From the cell containing the given text, extract its center point as [X, Y] coordinate. 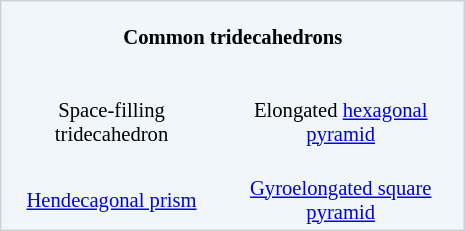
Space-filling tridecahedron [112, 110]
Gyroelongated square pyramid [341, 188]
Common tridecahedrons [232, 36]
Elongated hexagonal pyramid [341, 110]
Hendecagonal prism [112, 188]
